Detect which cell encompasses the target text, then output its (x, y) center coordinate. 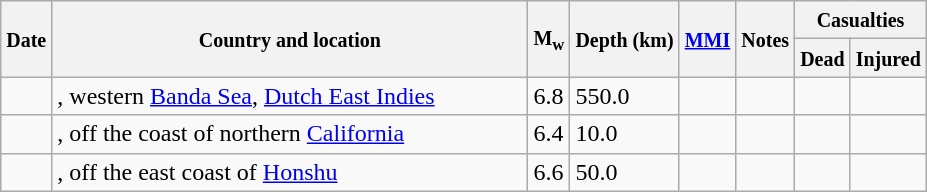
Casualties (861, 20)
550.0 (624, 96)
Injured (888, 58)
, off the coast of northern California (290, 134)
6.8 (549, 96)
Notes (766, 39)
MMI (708, 39)
, western Banda Sea, Dutch East Indies (290, 96)
10.0 (624, 134)
Depth (km) (624, 39)
6.6 (549, 172)
Date (26, 39)
Country and location (290, 39)
50.0 (624, 172)
Mw (549, 39)
Dead (823, 58)
6.4 (549, 134)
, off the east coast of Honshu (290, 172)
